Locate the cell with the specified text and output its (X, Y) center coordinate. 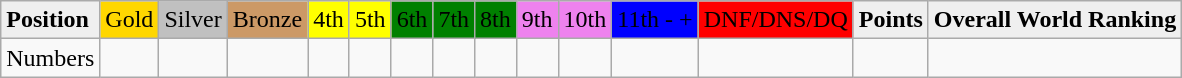
Points (890, 20)
11th - + (655, 20)
Bronze (267, 20)
Silver (193, 20)
10th (585, 20)
8th (496, 20)
4th (329, 20)
Gold (130, 20)
Position (50, 20)
Numbers (50, 58)
5th (370, 20)
Overall World Ranking (1054, 20)
DNF/DNS/DQ (776, 20)
9th (537, 20)
6th (412, 20)
7th (454, 20)
